Identify which cell holds the provided text, then report its (X, Y) central coordinate. 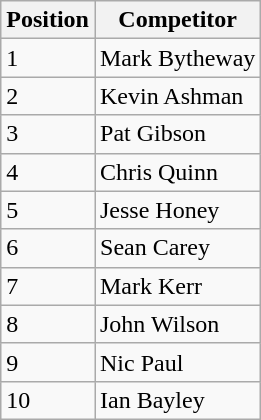
8 (48, 324)
Jesse Honey (177, 210)
5 (48, 210)
Ian Bayley (177, 400)
Pat Gibson (177, 134)
Sean Carey (177, 248)
Chris Quinn (177, 172)
Kevin Ashman (177, 96)
Mark Bytheway (177, 58)
4 (48, 172)
Position (48, 20)
10 (48, 400)
Competitor (177, 20)
3 (48, 134)
Mark Kerr (177, 286)
1 (48, 58)
Nic Paul (177, 362)
9 (48, 362)
2 (48, 96)
John Wilson (177, 324)
6 (48, 248)
7 (48, 286)
